Capture the cell that displays the provided text and extract its (x, y) central coordinate. 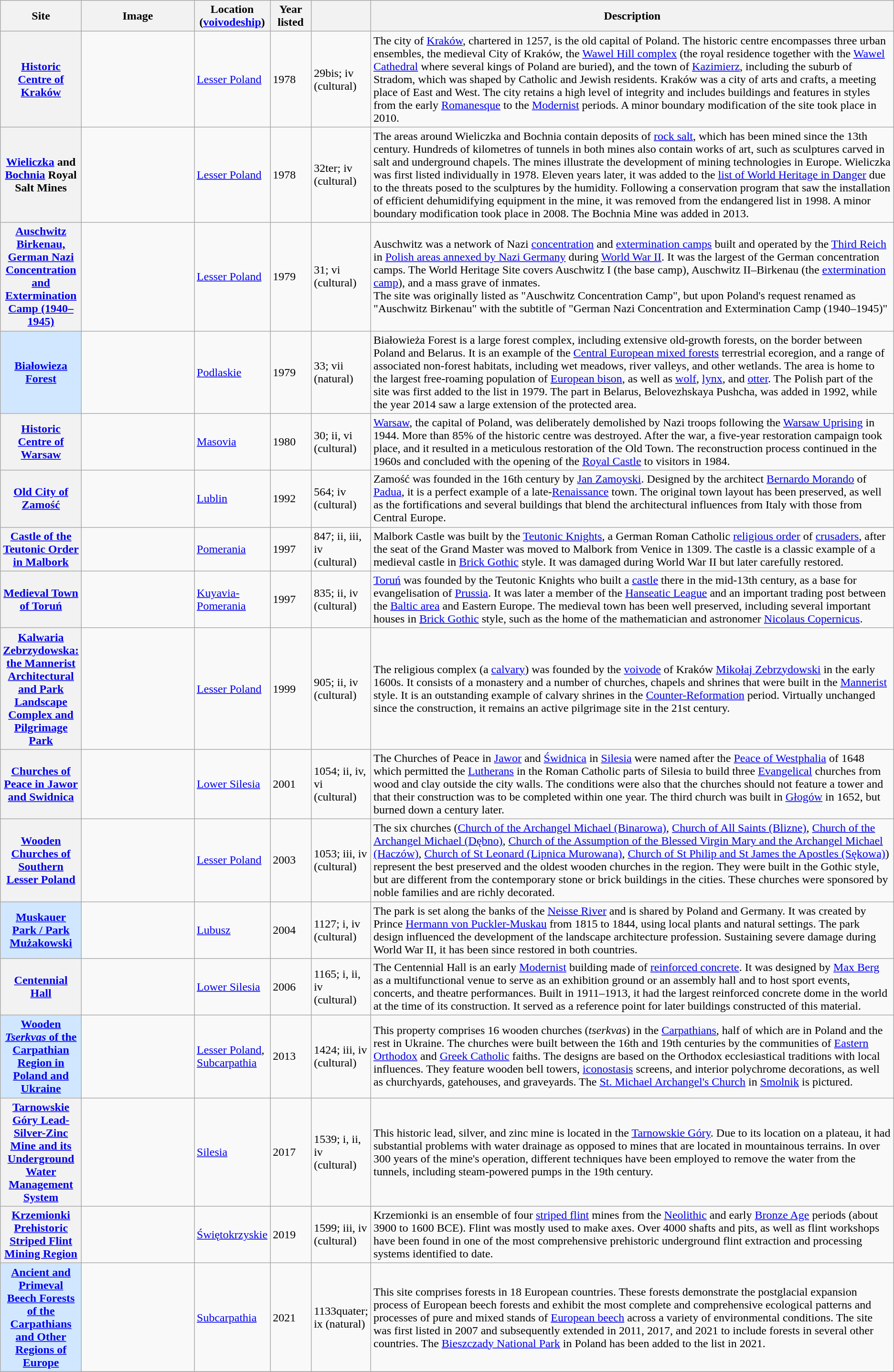
1133quater; ix (natural) (341, 1318)
2003 (291, 860)
Centennial Hall (41, 987)
29bis; iv (cultural) (341, 79)
Muskauer Park / Park Mużakowski (41, 930)
2001 (291, 784)
2019 (291, 1235)
Lubusz (232, 930)
Subcarpathia (232, 1318)
32ter; iv (cultural) (341, 175)
Podlaskie (232, 372)
1053; iii, iv (cultural) (341, 860)
Medieval Town of Toruń (41, 600)
Lublin (232, 498)
1992 (291, 498)
Białowieza Forest (41, 372)
Kalwaria Zebrzydowska: the Mannerist Architectural and Park Landscape Complex and Pilgrimage Park (41, 688)
Description (632, 16)
1424; iii, iv (cultural) (341, 1057)
1054; ii, iv, vi (cultural) (341, 784)
1127; i, iv (cultural) (341, 930)
30; ii, vi (cultural) (341, 442)
1539; i, ii, iv (cultural) (341, 1152)
Tarnowskie Góry Lead-Silver-Zinc Mine and its Underground Water Management System (41, 1152)
1165; i, ii, iv (cultural) (341, 987)
Pomerania (232, 549)
Auschwitz Birkenau, German Nazi Concentration and Extermination Camp (1940–1945) (41, 277)
Castle of the Teutonic Order in Malbork (41, 549)
Kuyavia-Pomerania (232, 600)
2013 (291, 1057)
Silesia (232, 1152)
Historic Centre of Warsaw (41, 442)
Wooden Tserkvas of the Carpathian Region in Poland and Ukraine (41, 1057)
Historic Centre of Kraków (41, 79)
Churches of Peace in Jawor and Swidnica (41, 784)
564; iv (cultural) (341, 498)
2004 (291, 930)
847; ii, iii, iv (cultural) (341, 549)
Location (voivodeship) (232, 16)
2021 (291, 1318)
835; ii, iv (cultural) (341, 600)
1999 (291, 688)
Wooden Churches of Southern Lesser Poland (41, 860)
1599; iii, iv (cultural) (341, 1235)
33; vii (natural) (341, 372)
Old City of Zamość (41, 498)
Krzemionki Prehistoric Striped Flint Mining Region (41, 1235)
Lesser Poland, Subcarpathia (232, 1057)
Site (41, 16)
Świętokrzyskie (232, 1235)
Wieliczka and Bochnia Royal Salt Mines (41, 175)
905; ii, iv (cultural) (341, 688)
31; vi (cultural) (341, 277)
Masovia (232, 442)
Year listed (291, 16)
1980 (291, 442)
2017 (291, 1152)
Ancient and Primeval Beech Forests of the Carpathians and Other Regions of Europe (41, 1318)
Image (138, 16)
2006 (291, 987)
